Pinpoint the cell where the given text exists, returning its [x, y] midpoint coordinate. 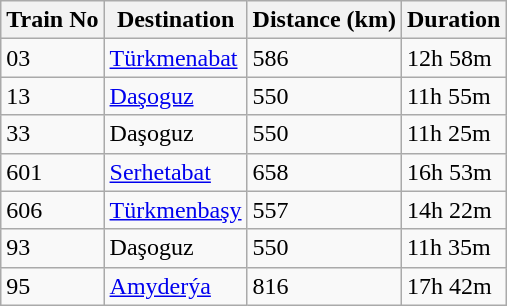
93 [52, 248]
16h 53m [453, 172]
95 [52, 286]
14h 22m [453, 210]
586 [324, 58]
13 [52, 96]
11h 35m [453, 248]
Duration [453, 20]
03 [52, 58]
Train No [52, 20]
557 [324, 210]
12h 58m [453, 58]
11h 55m [453, 96]
Destination [176, 20]
Distance (km) [324, 20]
816 [324, 286]
Serhetabat [176, 172]
17h 42m [453, 286]
606 [52, 210]
601 [52, 172]
Türkmenabat [176, 58]
33 [52, 134]
11h 25m [453, 134]
Amyderýa [176, 286]
Türkmenbaşy [176, 210]
658 [324, 172]
